From the cell containing the given text, extract its center point as [X, Y] coordinate. 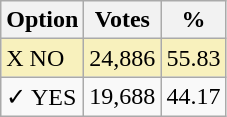
Option [42, 20]
X NO [42, 58]
55.83 [194, 58]
19,688 [122, 97]
24,886 [122, 58]
✓ YES [42, 97]
44.17 [194, 97]
% [194, 20]
Votes [122, 20]
